Provide the (X, Y) coordinate of the cell's center where the given text is located.  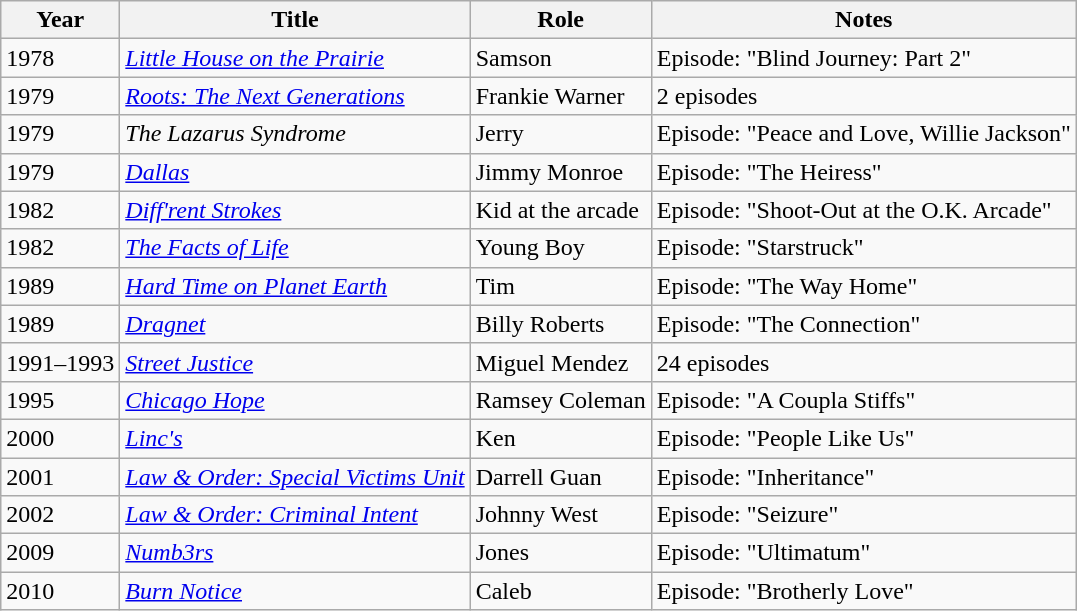
Episode: "Ultimatum" (864, 553)
2009 (60, 553)
Episode: "People Like Us" (864, 438)
Episode: "Brotherly Love" (864, 591)
Episode: "Blind Journey: Part 2" (864, 58)
Johnny West (560, 515)
Darrell Guan (560, 477)
Tim (560, 286)
Episode: "The Heiress" (864, 172)
Episode: "Shoot-Out at the O.K. Arcade" (864, 210)
Law & Order: Special Victims Unit (295, 477)
Episode: "Starstruck" (864, 248)
Jones (560, 553)
Burn Notice (295, 591)
Episode: "A Coupla Stiffs" (864, 400)
Dragnet (295, 324)
Caleb (560, 591)
24 episodes (864, 362)
Kid at the arcade (560, 210)
Hard Time on Planet Earth (295, 286)
Frankie Warner (560, 96)
Diff'rent Strokes (295, 210)
Samson (560, 58)
Young Boy (560, 248)
Ken (560, 438)
2001 (60, 477)
The Facts of Life (295, 248)
Miguel Mendez (560, 362)
2010 (60, 591)
1978 (60, 58)
Episode: "Peace and Love, Willie Jackson" (864, 134)
Title (295, 20)
Linc's (295, 438)
The Lazarus Syndrome (295, 134)
Numb3rs (295, 553)
2000 (60, 438)
Episode: "The Connection" (864, 324)
2 episodes (864, 96)
Episode: "Seizure" (864, 515)
Episode: "Inheritance" (864, 477)
Notes (864, 20)
Jimmy Monroe (560, 172)
Law & Order: Criminal Intent (295, 515)
Street Justice (295, 362)
Year (60, 20)
Jerry (560, 134)
1991–1993 (60, 362)
Dallas (295, 172)
Ramsey Coleman (560, 400)
1995 (60, 400)
Little House on the Prairie (295, 58)
2002 (60, 515)
Roots: The Next Generations (295, 96)
Role (560, 20)
Billy Roberts (560, 324)
Episode: "The Way Home" (864, 286)
Chicago Hope (295, 400)
